Extract the [x, y] coordinate from the center of the cell holding the provided text.  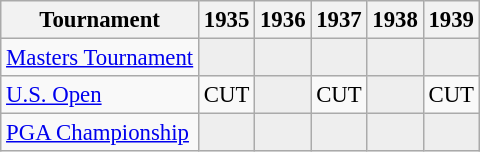
1935 [227, 20]
Masters Tournament [100, 58]
U.S. Open [100, 95]
PGA Championship [100, 133]
1938 [395, 20]
1939 [451, 20]
1936 [283, 20]
Tournament [100, 20]
1937 [339, 20]
